Capture the cell that displays the provided text and extract its (x, y) central coordinate. 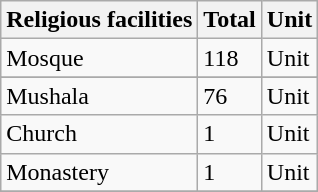
Total (230, 20)
Church (100, 134)
Mosque (100, 58)
Religious facilities (100, 20)
118 (230, 58)
76 (230, 96)
Monastery (100, 172)
Mushala (100, 96)
